From the cell containing the given text, extract its center point as (x, y) coordinate. 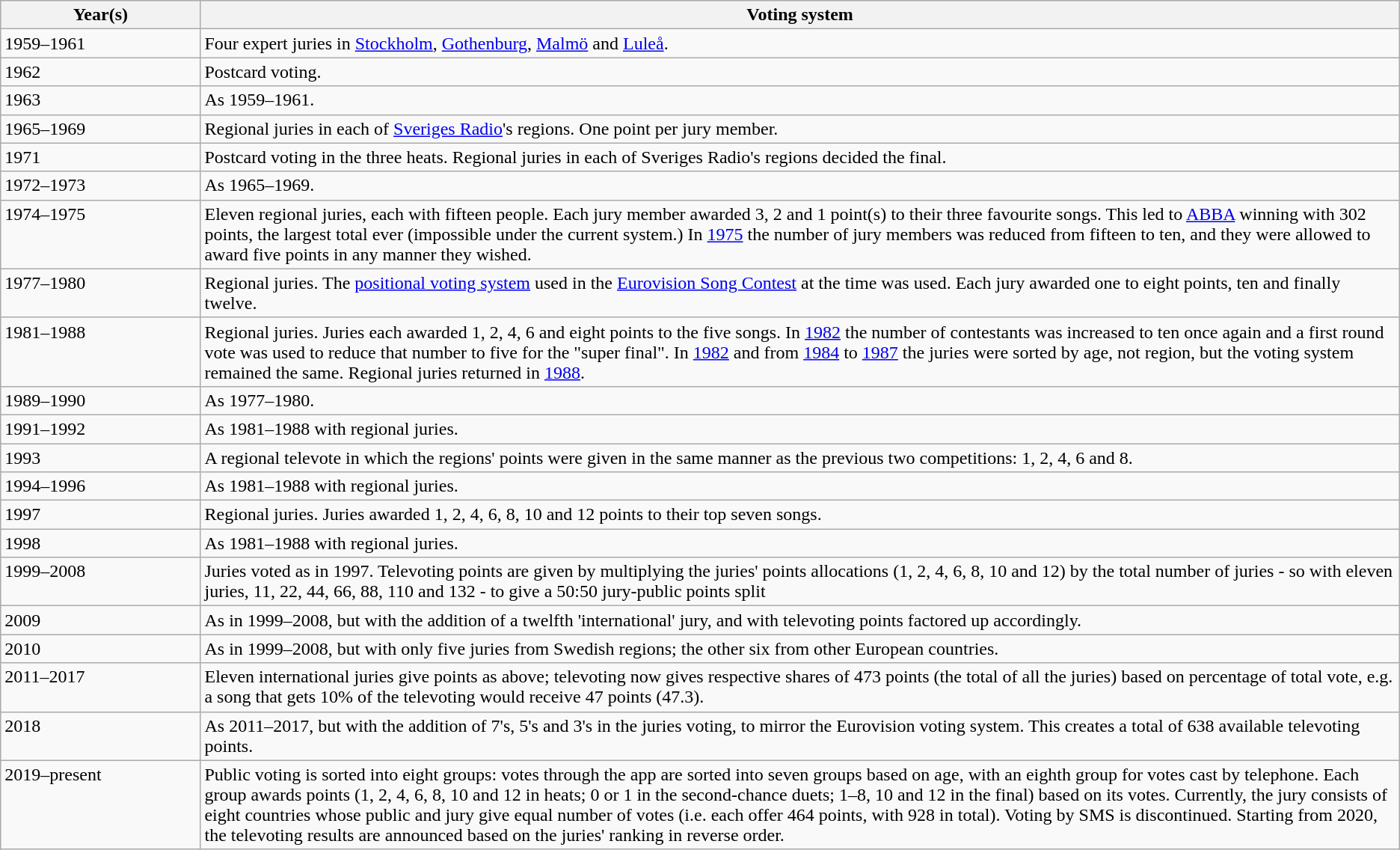
Postcard voting in the three heats. Regional juries in each of Sveriges Radio's regions decided the final. (800, 157)
Year(s) (100, 15)
1965–1969 (100, 129)
1981–1988 (100, 352)
1993 (100, 457)
A regional televote in which the regions' points were given in the same manner as the previous two competitions: 1, 2, 4, 6 and 8. (800, 457)
1962 (100, 72)
As in 1999–2008, but with the addition of a twelfth 'international' jury, and with televoting points factored up accordingly. (800, 620)
Four expert juries in Stockholm, Gothenburg, Malmö and Luleå. (800, 43)
1963 (100, 100)
2010 (100, 649)
1999–2008 (100, 582)
1997 (100, 515)
1959–1961 (100, 43)
2009 (100, 620)
1974–1975 (100, 234)
Voting system (800, 15)
2019–present (100, 805)
1998 (100, 543)
1994–1996 (100, 486)
2018 (100, 736)
1971 (100, 157)
As 1965–1969. (800, 186)
As 1959–1961. (800, 100)
1991–1992 (100, 429)
Postcard voting. (800, 72)
2011–2017 (100, 687)
Regional juries. Juries awarded 1, 2, 4, 6, 8, 10 and 12 points to their top seven songs. (800, 515)
1977–1980 (100, 293)
1972–1973 (100, 186)
1989–1990 (100, 400)
Regional juries in each of Sveriges Radio's regions. One point per jury member. (800, 129)
As 1977–1980. (800, 400)
As in 1999–2008, but with only five juries from Swedish regions; the other six from other European countries. (800, 649)
